Determine the (x, y) coordinate at the center of the cell enclosing the given text.  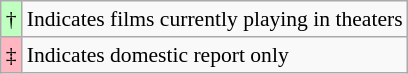
Indicates films currently playing in theaters (215, 19)
† (12, 19)
‡ (12, 55)
Indicates domestic report only (215, 55)
